Return [x, y] of the center of cell containing provided text 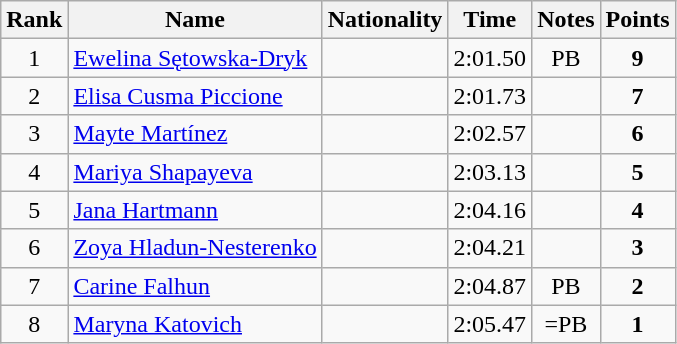
Mayte Martínez [195, 134]
9 [638, 58]
Zoya Hladun-Nesterenko [195, 248]
2:01.50 [490, 58]
2:02.57 [490, 134]
8 [34, 324]
Elisa Cusma Piccione [195, 96]
2:05.47 [490, 324]
2:04.16 [490, 210]
2:03.13 [490, 172]
2:01.73 [490, 96]
Carine Falhun [195, 286]
Name [195, 20]
Rank [34, 20]
2:04.21 [490, 248]
Points [638, 20]
Time [490, 20]
Maryna Katovich [195, 324]
Jana Hartmann [195, 210]
Nationality [385, 20]
=PB [566, 324]
Mariya Shapayeva [195, 172]
2:04.87 [490, 286]
Ewelina Sętowska-Dryk [195, 58]
Notes [566, 20]
